Find where the given text appears and provide that cell's center as [X, Y] coordinate. 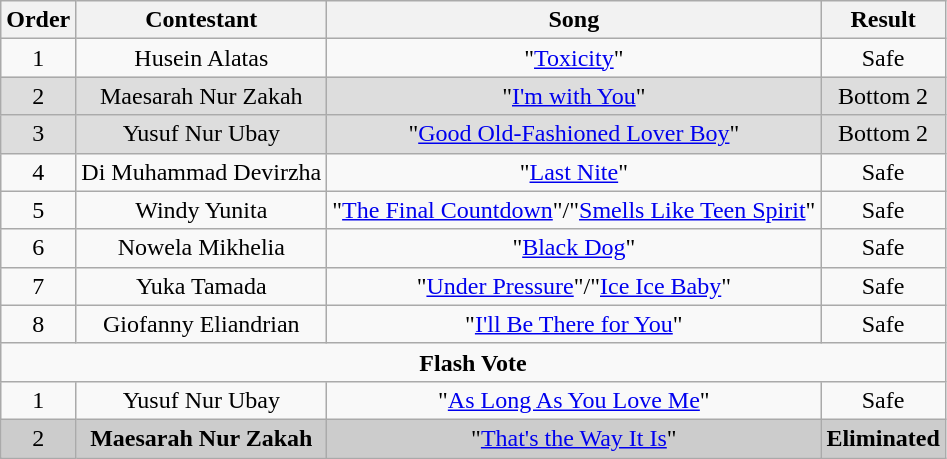
"Black Dog" [574, 248]
"As Long As You Love Me" [574, 400]
Husein Alatas [202, 58]
4 [38, 172]
7 [38, 286]
"I'll Be There for You" [574, 324]
5 [38, 210]
"Good Old-Fashioned Lover Boy" [574, 134]
"Toxicity" [574, 58]
Order [38, 20]
Yuka Tamada [202, 286]
Flash Vote [474, 362]
Contestant [202, 20]
Windy Yunita [202, 210]
Eliminated [883, 438]
"I'm with You" [574, 96]
"Last Nite" [574, 172]
8 [38, 324]
"Under Pressure"/"Ice Ice Baby" [574, 286]
"The Final Countdown"/"Smells Like Teen Spirit" [574, 210]
6 [38, 248]
"That's the Way It Is" [574, 438]
Result [883, 20]
Song [574, 20]
Nowela Mikhelia [202, 248]
Di Muhammad Devirzha [202, 172]
Giofanny Eliandrian [202, 324]
3 [38, 134]
